Identify which cell holds the provided text, then report its (X, Y) central coordinate. 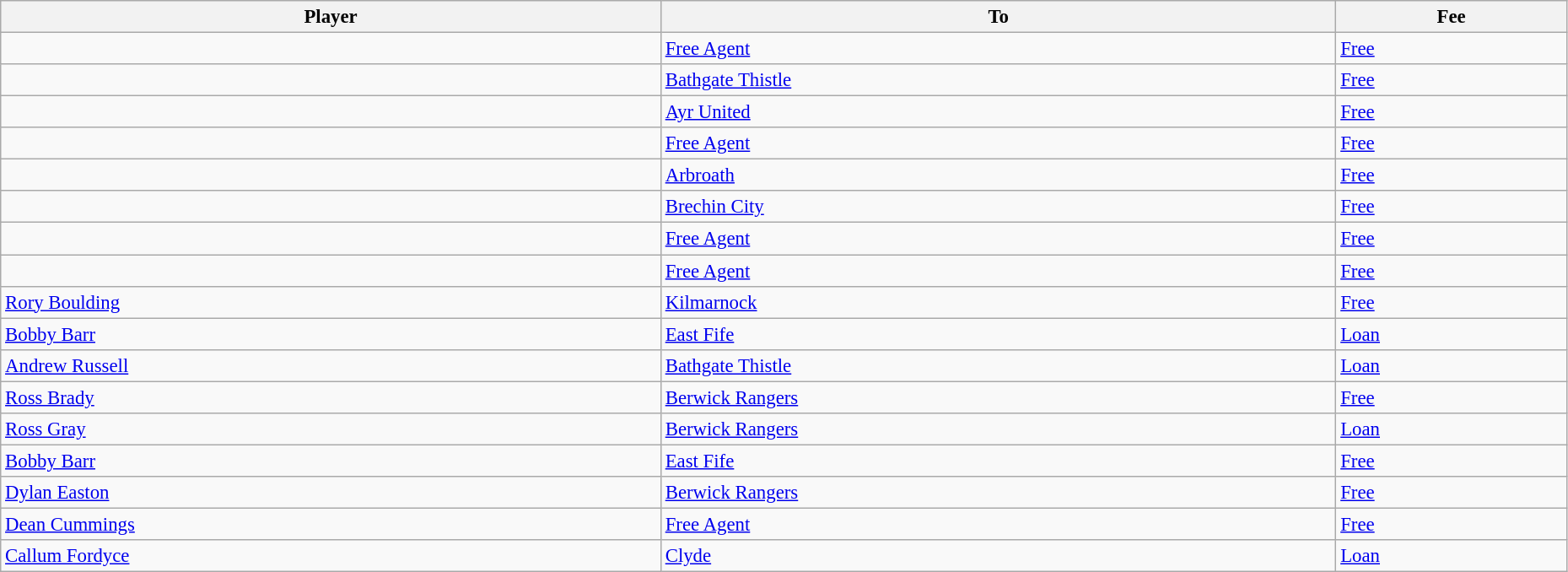
Brechin City (998, 207)
Arbroath (998, 175)
Ross Gray (331, 429)
Dylan Easton (331, 493)
Clyde (998, 556)
Kilmarnock (998, 302)
Fee (1451, 17)
Rory Boulding (331, 302)
To (998, 17)
Player (331, 17)
Ross Brady (331, 397)
Ayr United (998, 112)
Andrew Russell (331, 365)
Dean Cummings (331, 524)
Callum Fordyce (331, 556)
